Scan for the cell matching the given text and deliver its (x, y) coordinate at center. 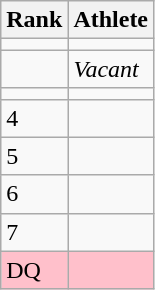
4 (34, 118)
Rank (34, 20)
6 (34, 194)
5 (34, 156)
Vacant (111, 69)
Athlete (111, 20)
7 (34, 232)
DQ (34, 270)
